Capture the cell that displays the provided text and extract its (X, Y) central coordinate. 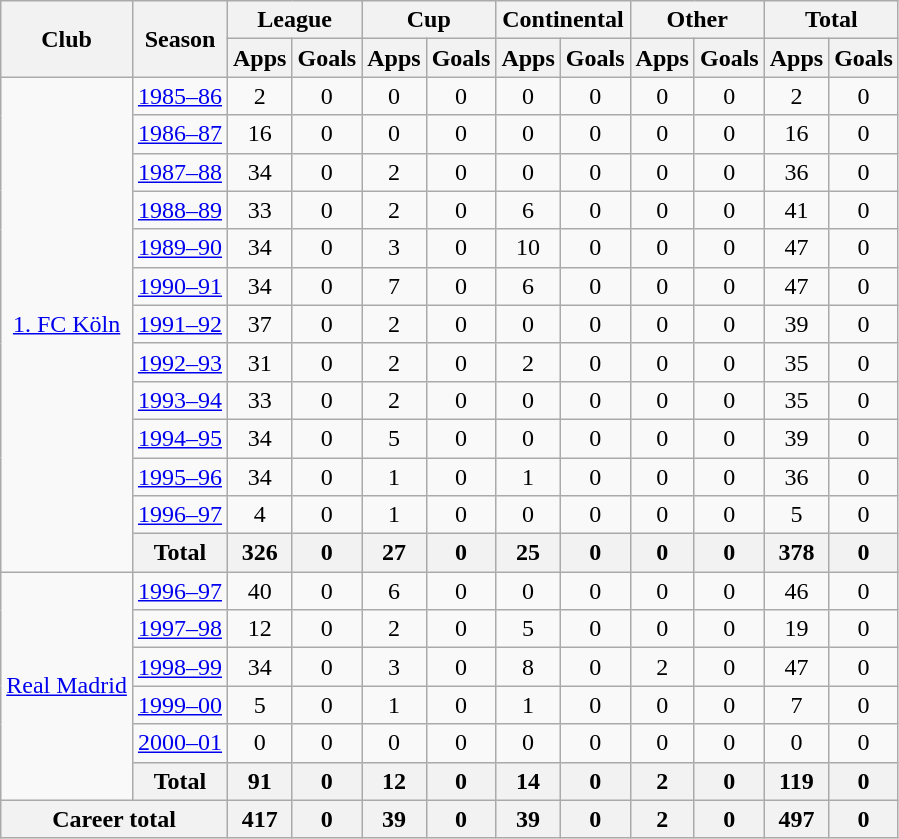
1989–90 (180, 248)
14 (528, 781)
1997–98 (180, 629)
417 (260, 819)
27 (394, 553)
378 (796, 553)
1994–95 (180, 438)
Real Madrid (67, 686)
41 (796, 210)
119 (796, 781)
1991–92 (180, 324)
46 (796, 591)
25 (528, 553)
League (295, 20)
1990–91 (180, 286)
8 (528, 667)
1985–86 (180, 96)
Season (180, 39)
19 (796, 629)
1993–94 (180, 400)
2000–01 (180, 743)
10 (528, 248)
40 (260, 591)
Continental (563, 20)
37 (260, 324)
1986–87 (180, 134)
Career total (114, 819)
1988–89 (180, 210)
1. FC Köln (67, 324)
1998–99 (180, 667)
1995–96 (180, 477)
497 (796, 819)
1992–93 (180, 362)
1987–88 (180, 172)
Cup (429, 20)
1999–00 (180, 705)
Club (67, 39)
326 (260, 553)
31 (260, 362)
Other (697, 20)
91 (260, 781)
4 (260, 515)
